Scan for the cell matching the given text and deliver its [X, Y] coordinate at center. 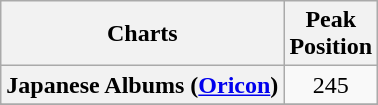
Japanese Albums (Oricon) [142, 85]
245 [331, 85]
Charts [142, 34]
PeakPosition [331, 34]
